Extract the (x, y) coordinate from the center of the cell holding the provided text.  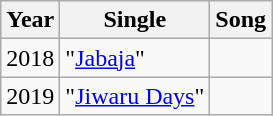
Single (135, 20)
Year (30, 20)
2018 (30, 58)
"Jabaja" (135, 58)
Song (241, 20)
"Jiwaru Days" (135, 96)
2019 (30, 96)
